Return (X, Y) of the center of cell containing provided text 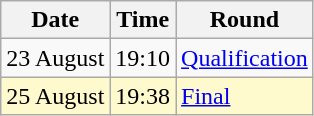
Final (245, 96)
Round (245, 20)
23 August (56, 58)
Date (56, 20)
25 August (56, 96)
19:38 (143, 96)
Qualification (245, 58)
Time (143, 20)
19:10 (143, 58)
